Detect which cell encompasses the target text, then output its [X, Y] center coordinate. 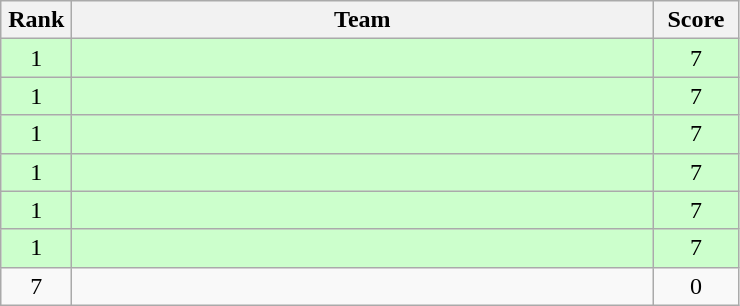
Rank [36, 20]
Score [696, 20]
0 [696, 286]
Team [362, 20]
